Return the (x, y) coordinate for the center point of the cell that contains the specified text.  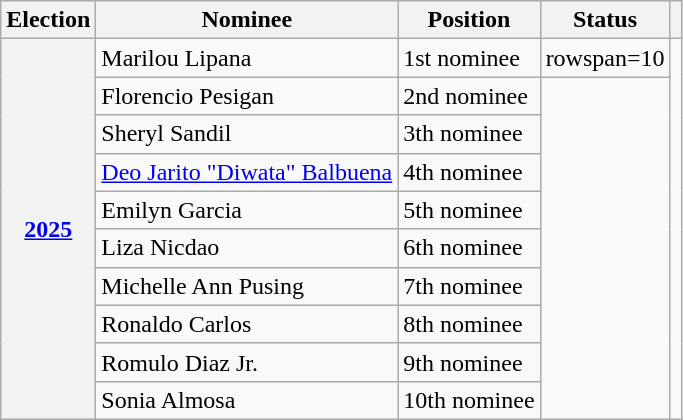
8th nominee (469, 324)
Ronaldo Carlos (247, 324)
Position (469, 20)
Election (48, 20)
Sonia Almosa (247, 400)
5th nominee (469, 210)
1st nominee (469, 58)
Sheryl Sandil (247, 134)
9th nominee (469, 362)
Emilyn Garcia (247, 210)
rowspan=10 (605, 58)
Deo Jarito "Diwata" Balbuena (247, 172)
10th nominee (469, 400)
Marilou Lipana (247, 58)
Florencio Pesigan (247, 96)
2nd nominee (469, 96)
Romulo Diaz Jr. (247, 362)
3th nominee (469, 134)
Michelle Ann Pusing (247, 286)
2025 (48, 230)
7th nominee (469, 286)
6th nominee (469, 248)
4th nominee (469, 172)
Status (605, 20)
Nominee (247, 20)
Liza Nicdao (247, 248)
